Output the (X, Y) coordinate of the center of the cell containing the given text.  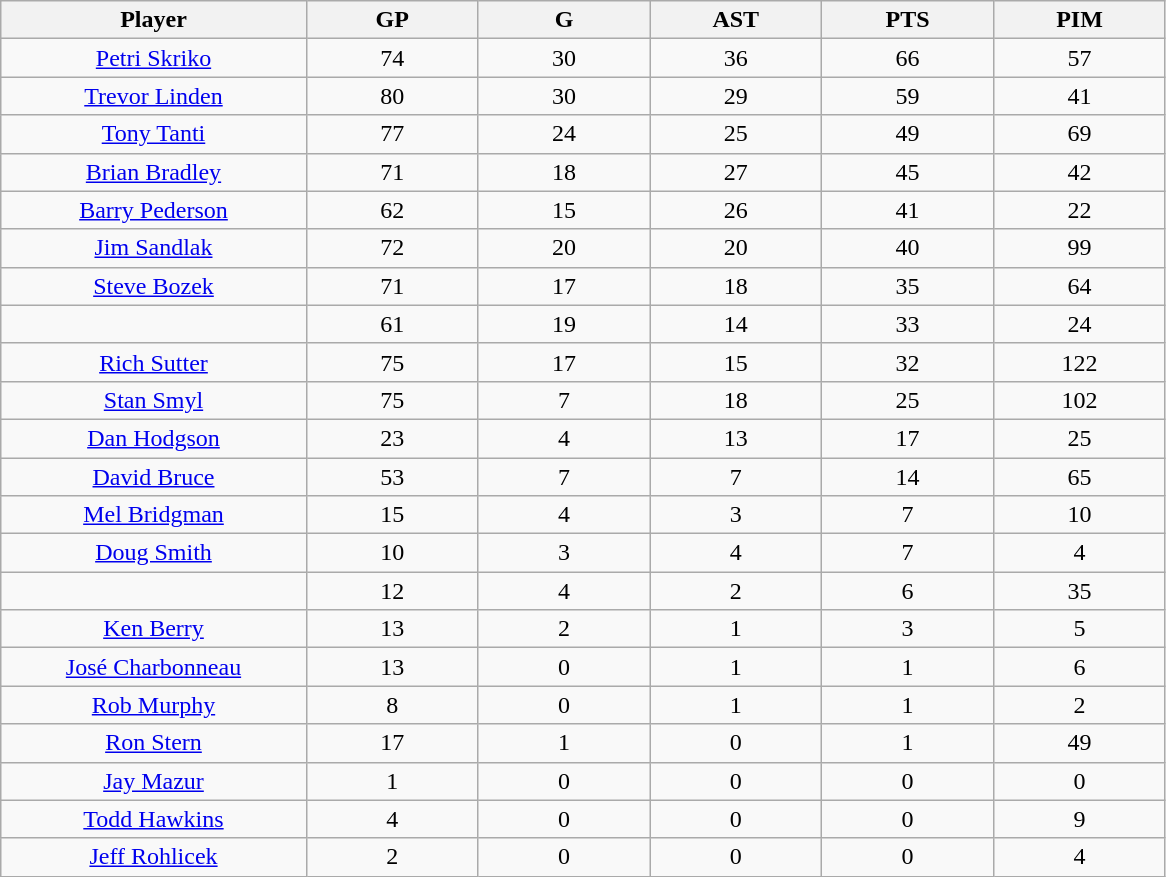
27 (736, 172)
57 (1080, 58)
Mel Bridgman (154, 515)
59 (908, 96)
33 (908, 324)
42 (1080, 172)
74 (392, 58)
Rob Murphy (154, 705)
Trevor Linden (154, 96)
61 (392, 324)
102 (1080, 400)
Stan Smyl (154, 400)
19 (564, 324)
62 (392, 210)
Dan Hodgson (154, 438)
Rich Sutter (154, 362)
G (564, 20)
Doug Smith (154, 553)
Petri Skriko (154, 58)
8 (392, 705)
40 (908, 248)
65 (1080, 477)
Jay Mazur (154, 781)
36 (736, 58)
26 (736, 210)
AST (736, 20)
Jim Sandlak (154, 248)
José Charbonneau (154, 667)
Ken Berry (154, 629)
Todd Hawkins (154, 819)
53 (392, 477)
66 (908, 58)
David Bruce (154, 477)
22 (1080, 210)
GP (392, 20)
Ron Stern (154, 743)
72 (392, 248)
5 (1080, 629)
Brian Bradley (154, 172)
Barry Pederson (154, 210)
9 (1080, 819)
69 (1080, 134)
Steve Bozek (154, 286)
64 (1080, 286)
77 (392, 134)
PTS (908, 20)
Player (154, 20)
Jeff Rohlicek (154, 857)
122 (1080, 362)
80 (392, 96)
32 (908, 362)
99 (1080, 248)
12 (392, 591)
Tony Tanti (154, 134)
45 (908, 172)
29 (736, 96)
23 (392, 438)
PIM (1080, 20)
